Capture the cell that displays the provided text and extract its [x, y] central coordinate. 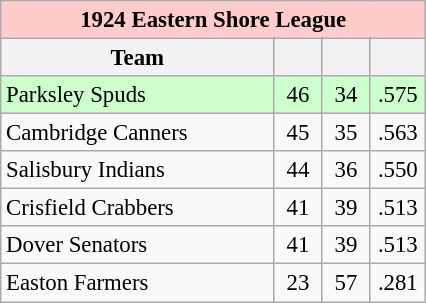
Team [138, 58]
.575 [398, 95]
46 [298, 95]
36 [346, 170]
.281 [398, 283]
Dover Senators [138, 245]
Cambridge Canners [138, 133]
34 [346, 95]
Crisfield Crabbers [138, 208]
44 [298, 170]
45 [298, 133]
35 [346, 133]
Easton Farmers [138, 283]
1924 Eastern Shore League [214, 20]
23 [298, 283]
.563 [398, 133]
Salisbury Indians [138, 170]
57 [346, 283]
Parksley Spuds [138, 95]
.550 [398, 170]
